Detect which cell encompasses the target text, then output its [X, Y] center coordinate. 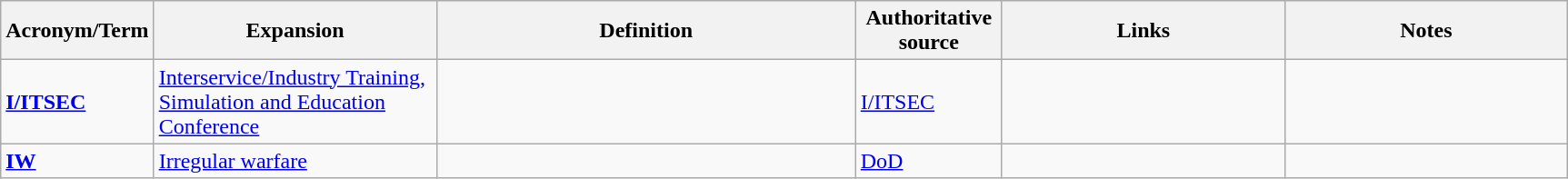
IW [77, 161]
Definition [645, 31]
Irregular warfare [295, 161]
Interservice/Industry Training, Simulation and Education Conference [295, 102]
Notes [1425, 31]
Expansion [295, 31]
Acronym/Term [77, 31]
DoD [929, 161]
Links [1144, 31]
Authoritative source [929, 31]
